Return the (x, y) coordinate for the center point of the cell that contains the specified text.  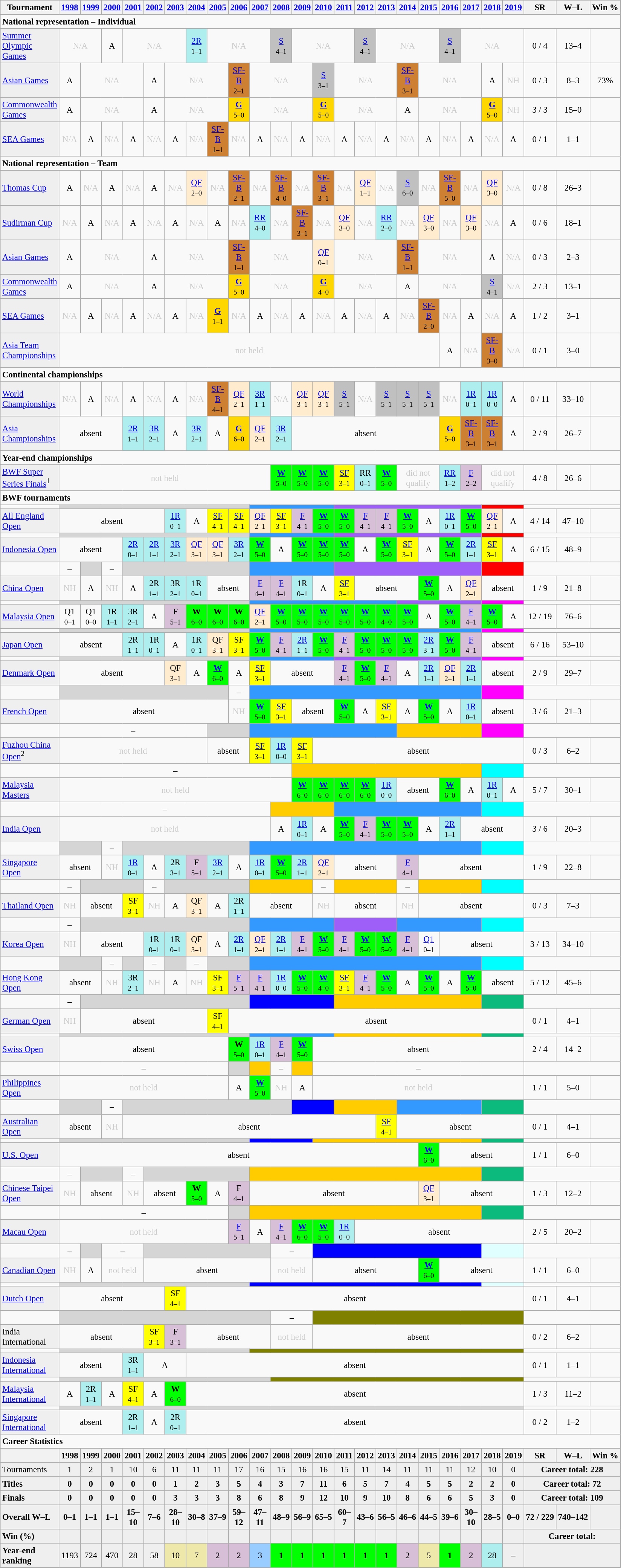
29–7 (573, 673)
2 / 4 (540, 1049)
Indonesia International (30, 1365)
47–11 (260, 1517)
30–1 (573, 790)
5–0 (573, 1088)
SF-B2–0 (429, 316)
65–5 (323, 1517)
Career total: 72 (572, 1484)
58 (154, 1556)
0 / 8 (540, 188)
Singapore Open (30, 867)
RR2–0 (386, 223)
World Championships (30, 399)
17 (239, 1470)
Career total: 228 (572, 1470)
18–1 (573, 223)
Career Statistics (310, 1441)
2–3 (573, 257)
14–2 (573, 1049)
22–8 (573, 867)
21–8 (573, 588)
20–2 (573, 1232)
Malaysia International (30, 1394)
53–10 (573, 645)
4 / 14 (540, 521)
26–7 (573, 434)
Dutch Open (30, 1299)
21–3 (573, 712)
Macau Open (30, 1232)
Australian Open (30, 1126)
National representation – Individual (310, 22)
SF-B4–0 (281, 188)
SF-B5–0 (450, 188)
60–7 (344, 1517)
0 / 6 (540, 223)
7–3 (573, 905)
0 / 11 (540, 399)
Philippines Open (30, 1088)
Year-end ranking (30, 1556)
Finals (30, 1498)
National representation – Team (310, 164)
U.S. Open (30, 1155)
13–1 (573, 286)
Thailand Open (30, 905)
RR0–1 (365, 478)
1R1–1 (112, 616)
45–6 (573, 982)
1 / 2 (540, 316)
F2–2 (471, 478)
Win (%) (30, 1536)
30–8 (197, 1517)
2 / 5 (540, 1232)
14 (386, 1470)
4 / 8 (540, 478)
43–6 (365, 1517)
QF1–1 (365, 188)
Q10–0 (91, 616)
724 (91, 1556)
Denmark Open (30, 673)
37–9 (218, 1517)
All England Open (30, 521)
30–10 (471, 1517)
Overall W–L (30, 1517)
2 / 3 (540, 286)
G1–1 (218, 316)
34–10 (573, 944)
26–3 (573, 188)
0–0 (513, 1517)
S6–0 (407, 188)
470 (112, 1556)
5 / 12 (540, 982)
G6–0 (239, 434)
56–9 (302, 1517)
26–6 (573, 478)
0 / 4 (540, 46)
F3–1 (175, 1337)
0–1 (70, 1517)
India International (30, 1337)
39–6 (450, 1517)
1–2 (573, 1422)
German Open (30, 1021)
Chinese Taipei Open (30, 1193)
Hong Kong Open (30, 982)
Asia Team Championships (30, 350)
Continental championships (310, 375)
76–6 (573, 616)
Career total: (572, 1536)
12–2 (573, 1193)
Tournament (30, 8)
7–6 (154, 1517)
44–5 (429, 1517)
46–6 (407, 1517)
13–4 (573, 46)
QF2–0 (197, 188)
28–5 (492, 1517)
12 / 19 (540, 616)
Asia Championships (30, 434)
S3–1 (323, 81)
QF0–1 (323, 257)
Malaysia Open (30, 616)
Indonesia Open (30, 550)
Tournaments (30, 1470)
6 / 16 (540, 645)
Singapore International (30, 1422)
5 / 7 (540, 790)
French Open (30, 712)
3 / 3 (540, 110)
Malaysia Masters (30, 790)
Japan Open (30, 645)
SF-B4–1 (218, 399)
Sudirman Cup (30, 223)
BWF Super Series Finals1 (30, 478)
SF-B3–0 (492, 350)
740–142 (573, 1517)
G4–0 (323, 286)
72 / 229 (540, 1517)
11–2 (573, 1394)
India Open (30, 829)
8–3 (573, 81)
Korea Open (30, 944)
3–1 (573, 316)
47–10 (573, 521)
28–10 (175, 1517)
3 / 13 (540, 944)
Thomas Cup (30, 188)
Fuzhou China Open2 (30, 751)
Summer Olympic Games (30, 46)
Swiss Open (30, 1049)
RR4–0 (260, 223)
6 / 15 (540, 550)
3–0 (573, 350)
Career total: 109 (572, 1498)
1193 (70, 1556)
Year-end championships (310, 458)
15–10 (133, 1517)
33–10 (573, 399)
59–12 (239, 1517)
20–3 (573, 829)
Titles (30, 1484)
15–0 (573, 110)
RR1–2 (450, 478)
BWF tournaments (310, 498)
56–5 (386, 1517)
China Open (30, 588)
Canadian Open (30, 1270)
73% (605, 81)
